Scan for the cell matching the given text and deliver its [X, Y] coordinate at center. 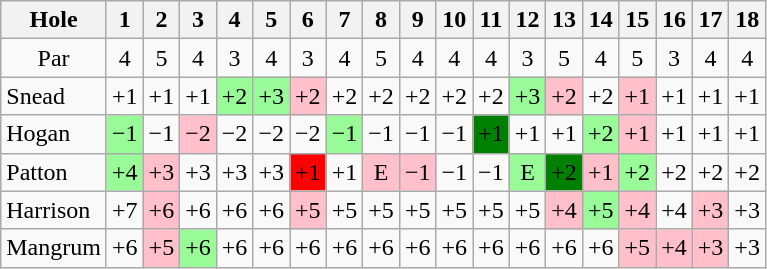
Mangrum [54, 248]
18 [748, 20]
16 [674, 20]
11 [492, 20]
6 [308, 20]
Par [54, 58]
Hogan [54, 134]
Harrison [54, 210]
14 [600, 20]
12 [528, 20]
1 [124, 20]
7 [344, 20]
Patton [54, 172]
Hole [54, 20]
15 [638, 20]
13 [564, 20]
+7 [124, 210]
17 [710, 20]
Snead [54, 96]
2 [162, 20]
9 [418, 20]
8 [382, 20]
10 [454, 20]
